Pinpoint the cell where the given text exists, returning its (X, Y) midpoint coordinate. 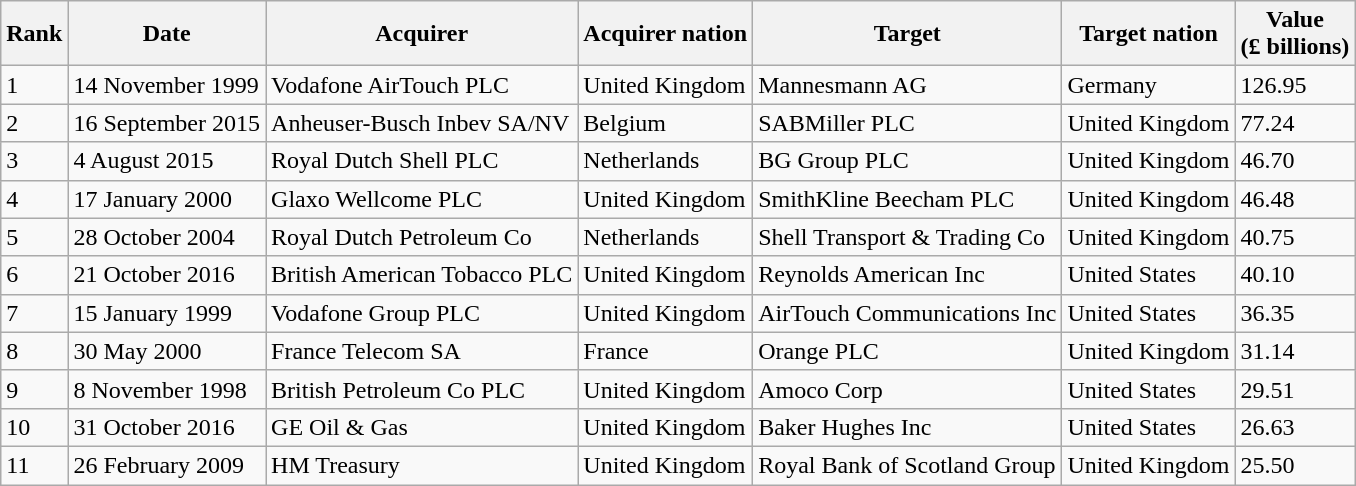
77.24 (1295, 123)
46.70 (1295, 161)
15 January 1999 (167, 313)
Reynolds American Inc (908, 275)
25.50 (1295, 465)
Target nation (1148, 34)
Rank (34, 34)
29.51 (1295, 389)
Belgium (666, 123)
France Telecom SA (422, 351)
4 (34, 199)
9 (34, 389)
Acquirer nation (666, 34)
8 (34, 351)
Anheuser-Busch Inbev SA/NV (422, 123)
France (666, 351)
4 August 2015 (167, 161)
Acquirer (422, 34)
30 May 2000 (167, 351)
Vodafone AirTouch PLC (422, 85)
SmithKline Beecham PLC (908, 199)
British American Tobacco PLC (422, 275)
14 November 1999 (167, 85)
28 October 2004 (167, 237)
Amoco Corp (908, 389)
7 (34, 313)
Date (167, 34)
126.95 (1295, 85)
36.35 (1295, 313)
21 October 2016 (167, 275)
5 (34, 237)
Vodafone Group PLC (422, 313)
Royal Dutch Shell PLC (422, 161)
Orange PLC (908, 351)
17 January 2000 (167, 199)
Mannesmann AG (908, 85)
2 (34, 123)
8 November 1998 (167, 389)
BG Group PLC (908, 161)
Glaxo Wellcome PLC (422, 199)
26 February 2009 (167, 465)
SABMiller PLC (908, 123)
Target (908, 34)
40.10 (1295, 275)
Royal Dutch Petroleum Co (422, 237)
Royal Bank of Scotland Group (908, 465)
Value(£ billions) (1295, 34)
16 September 2015 (167, 123)
31.14 (1295, 351)
Germany (1148, 85)
GE Oil & Gas (422, 427)
40.75 (1295, 237)
6 (34, 275)
3 (34, 161)
Shell Transport & Trading Co (908, 237)
1 (34, 85)
HM Treasury (422, 465)
British Petroleum Co PLC (422, 389)
10 (34, 427)
11 (34, 465)
AirTouch Communications Inc (908, 313)
Baker Hughes Inc (908, 427)
26.63 (1295, 427)
46.48 (1295, 199)
31 October 2016 (167, 427)
